Find where the given text appears and provide that cell's center as (x, y) coordinate. 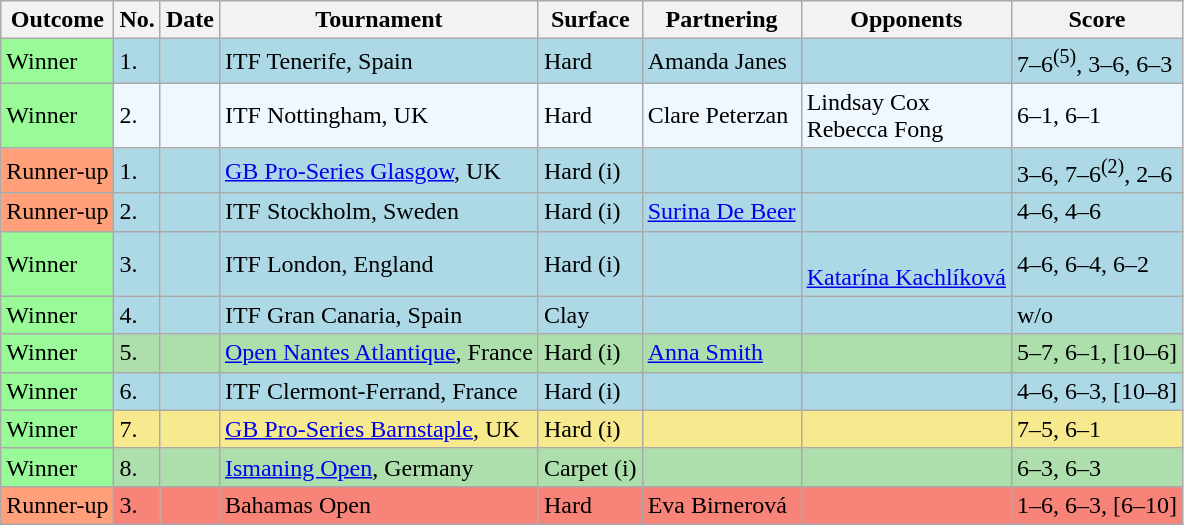
Clay (590, 315)
Eva Birnerová (722, 505)
4–6, 6–4, 6–2 (1096, 264)
6. (137, 391)
Lindsay Cox Rebecca Fong (906, 116)
Partnering (722, 20)
No. (137, 20)
GB Pro-Series Glasgow, UK (378, 170)
Surina De Beer (722, 212)
4–6, 6–3, [10–8] (1096, 391)
7–5, 6–1 (1096, 429)
ITF Tenerife, Spain (378, 62)
4–6, 4–6 (1096, 212)
Clare Peterzan (722, 116)
5. (137, 353)
7–6(5), 3–6, 6–3 (1096, 62)
1–6, 6–3, [6–10] (1096, 505)
ITF Nottingham, UK (378, 116)
Score (1096, 20)
5–7, 6–1, [10–6] (1096, 353)
Katarína Kachlíková (906, 264)
ITF Gran Canaria, Spain (378, 315)
Outcome (58, 20)
Carpet (i) (590, 467)
Opponents (906, 20)
Anna Smith (722, 353)
Date (190, 20)
Open Nantes Atlantique, France (378, 353)
ITF London, England (378, 264)
Surface (590, 20)
Bahamas Open (378, 505)
Tournament (378, 20)
4. (137, 315)
ITF Clermont-Ferrand, France (378, 391)
GB Pro-Series Barnstaple, UK (378, 429)
Amanda Janes (722, 62)
Ismaning Open, Germany (378, 467)
7. (137, 429)
6–3, 6–3 (1096, 467)
3–6, 7–6(2), 2–6 (1096, 170)
8. (137, 467)
ITF Stockholm, Sweden (378, 212)
w/o (1096, 315)
6–1, 6–1 (1096, 116)
